Output the [X, Y] coordinate of the center of the cell containing the given text.  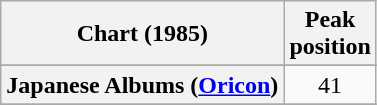
Japanese Albums (Oricon) [142, 85]
Peak position [330, 34]
41 [330, 85]
Chart (1985) [142, 34]
